Scan for the cell matching the given text and deliver its (X, Y) coordinate at center. 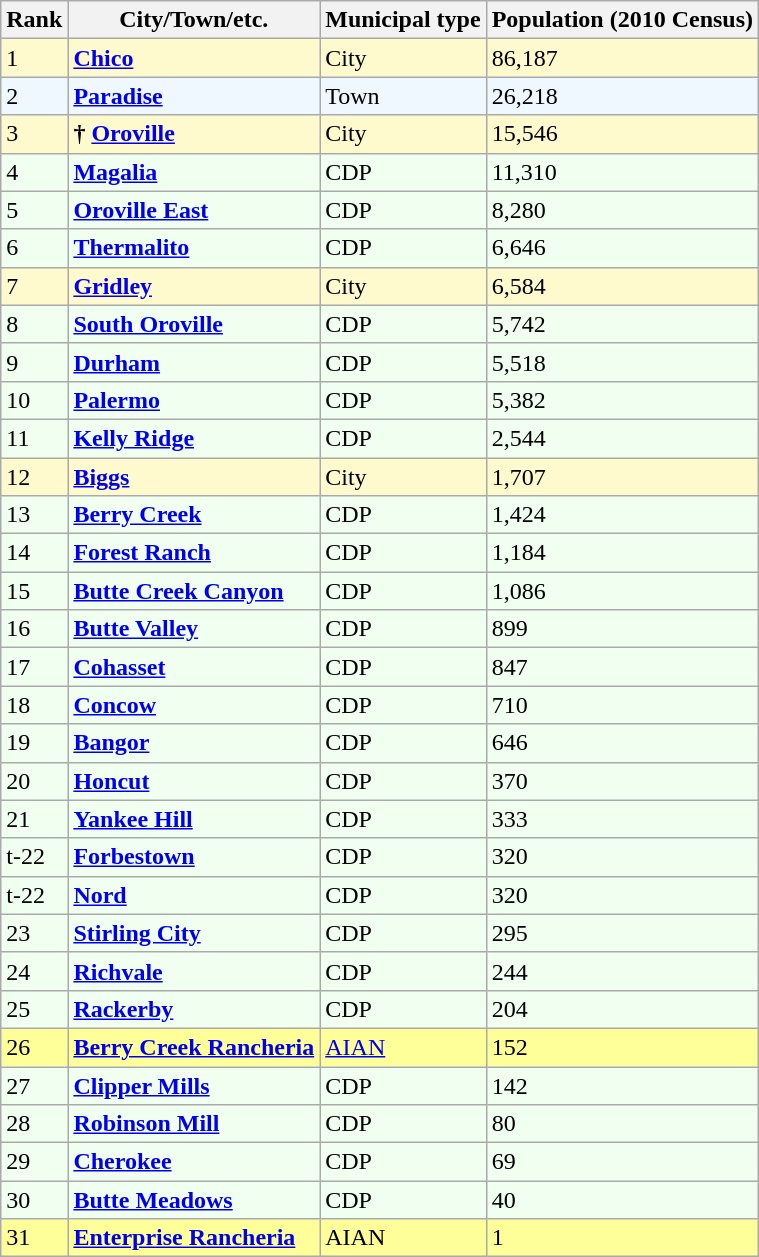
Honcut (194, 781)
16 (34, 629)
1,086 (622, 591)
Paradise (194, 96)
Butte Creek Canyon (194, 591)
204 (622, 1009)
15 (34, 591)
Rank (34, 20)
5,382 (622, 400)
710 (622, 705)
Nord (194, 895)
Yankee Hill (194, 819)
7 (34, 286)
244 (622, 971)
40 (622, 1200)
3 (34, 134)
Robinson Mill (194, 1124)
Clipper Mills (194, 1085)
69 (622, 1162)
2 (34, 96)
City/Town/etc. (194, 20)
Durham (194, 362)
Kelly Ridge (194, 438)
6,584 (622, 286)
28 (34, 1124)
1,424 (622, 515)
26,218 (622, 96)
Berry Creek Rancheria (194, 1047)
24 (34, 971)
Palermo (194, 400)
29 (34, 1162)
23 (34, 933)
295 (622, 933)
Concow (194, 705)
Oroville East (194, 210)
5,518 (622, 362)
899 (622, 629)
8 (34, 324)
Biggs (194, 477)
Population (2010 Census) (622, 20)
21 (34, 819)
13 (34, 515)
15,546 (622, 134)
31 (34, 1238)
26 (34, 1047)
19 (34, 743)
142 (622, 1085)
333 (622, 819)
11,310 (622, 172)
14 (34, 553)
Bangor (194, 743)
20 (34, 781)
11 (34, 438)
1,184 (622, 553)
10 (34, 400)
2,544 (622, 438)
Gridley (194, 286)
Richvale (194, 971)
Municipal type (403, 20)
Cherokee (194, 1162)
Cohasset (194, 667)
Thermalito (194, 248)
† Oroville (194, 134)
847 (622, 667)
152 (622, 1047)
9 (34, 362)
Chico (194, 58)
86,187 (622, 58)
Forest Ranch (194, 553)
27 (34, 1085)
Enterprise Rancheria (194, 1238)
8,280 (622, 210)
80 (622, 1124)
6,646 (622, 248)
4 (34, 172)
370 (622, 781)
25 (34, 1009)
Forbestown (194, 857)
6 (34, 248)
646 (622, 743)
5 (34, 210)
Butte Valley (194, 629)
17 (34, 667)
Butte Meadows (194, 1200)
South Oroville (194, 324)
18 (34, 705)
Stirling City (194, 933)
Town (403, 96)
Berry Creek (194, 515)
30 (34, 1200)
5,742 (622, 324)
1,707 (622, 477)
Magalia (194, 172)
Rackerby (194, 1009)
12 (34, 477)
